Return the [X, Y] coordinate for the center point of the cell that contains the specified text.  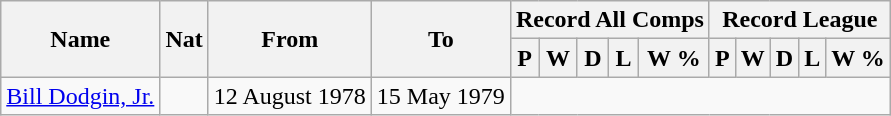
Nat [184, 39]
Record All Comps [610, 20]
From [290, 39]
To [440, 39]
Name [80, 39]
12 August 1978 [290, 96]
Bill Dodgin, Jr. [80, 96]
15 May 1979 [440, 96]
Record League [800, 20]
